Pinpoint the cell where the given text exists, returning its [X, Y] midpoint coordinate. 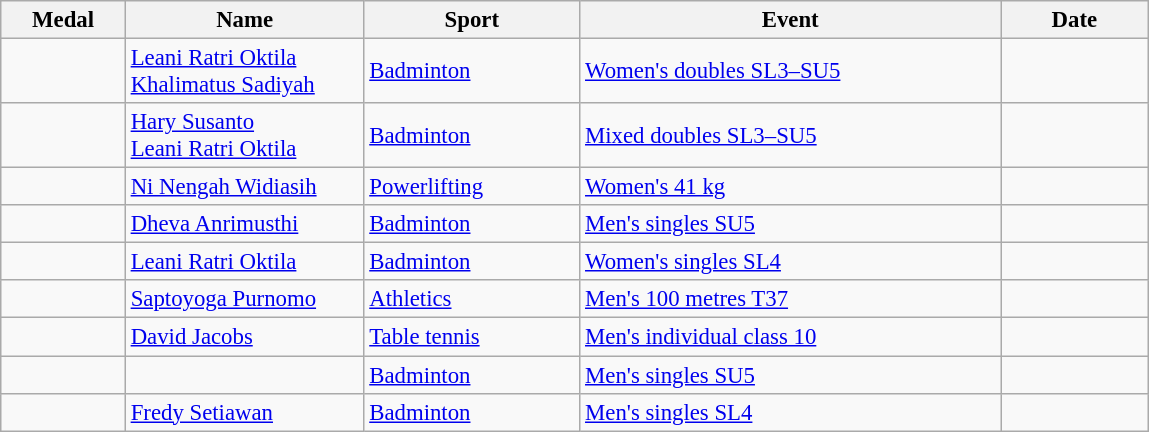
Table tennis [472, 337]
Fredy Setiawan [244, 412]
Men's individual class 10 [790, 337]
David Jacobs [244, 337]
Medal [64, 20]
Men's singles SL4 [790, 412]
Saptoyoga Purnomo [244, 299]
Men's 100 metres T37 [790, 299]
Women's doubles SL3–SU5 [790, 72]
Ni Nengah Widiasih [244, 187]
Leani Ratri OktilaKhalimatus Sadiyah [244, 72]
Hary SusantoLeani Ratri Oktila [244, 136]
Mixed doubles SL3–SU5 [790, 136]
Date [1074, 20]
Dheva Anrimusthi [244, 224]
Powerlifting [472, 187]
Name [244, 20]
Women's singles SL4 [790, 262]
Women's 41 kg [790, 187]
Sport [472, 20]
Leani Ratri Oktila [244, 262]
Athletics [472, 299]
Event [790, 20]
